Find where the given text appears and provide that cell's center as [x, y] coordinate. 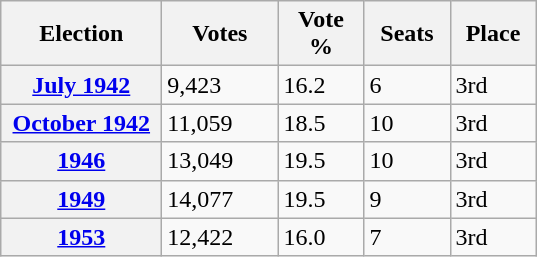
9,423 [220, 85]
16.2 [321, 85]
7 [407, 237]
6 [407, 85]
Place [493, 34]
18.5 [321, 123]
9 [407, 199]
13,049 [220, 161]
October 1942 [82, 123]
Votes [220, 34]
16.0 [321, 237]
Seats [407, 34]
Vote % [321, 34]
1946 [82, 161]
12,422 [220, 237]
11,059 [220, 123]
Election [82, 34]
1953 [82, 237]
14,077 [220, 199]
1949 [82, 199]
July 1942 [82, 85]
